Locate the cell with the specified text and output its [x, y] center coordinate. 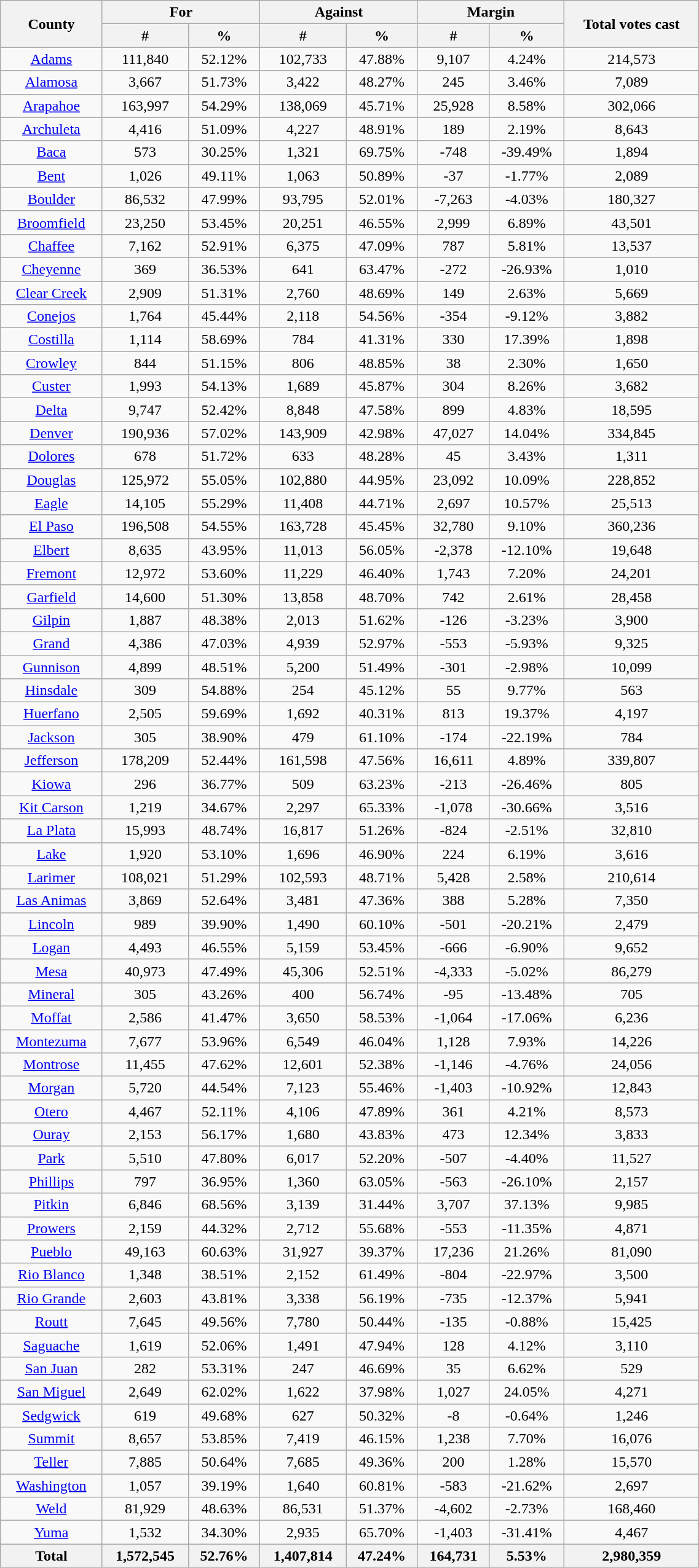
9,325 [632, 643]
La Plata [52, 831]
Summit [52, 1439]
-12.37% [527, 1298]
-22.19% [527, 737]
-6.90% [527, 947]
55.46% [382, 1088]
2,712 [303, 1228]
16,076 [632, 1439]
Grand [52, 643]
51.30% [224, 597]
-7,263 [454, 199]
48.51% [224, 667]
51.49% [382, 667]
41.31% [382, 340]
-135 [454, 1322]
43.81% [224, 1298]
2,297 [303, 807]
-2,378 [454, 550]
8,643 [632, 129]
7,677 [145, 1041]
7,780 [303, 1322]
53.60% [224, 573]
48.28% [382, 457]
-126 [454, 620]
Montezuma [52, 1041]
56.05% [382, 550]
47.24% [382, 1556]
3,616 [632, 854]
3.46% [527, 82]
Lincoln [52, 924]
36.77% [224, 784]
1,680 [303, 1135]
Pueblo [52, 1252]
1,360 [303, 1182]
2,999 [454, 222]
-804 [454, 1275]
48.91% [382, 129]
56.19% [382, 1298]
1,026 [145, 176]
641 [303, 269]
32,780 [454, 527]
47.99% [224, 199]
Broomfield [52, 222]
Elbert [52, 550]
-13.48% [527, 994]
3,516 [632, 807]
627 [303, 1415]
168,460 [632, 1509]
1,622 [303, 1392]
5,200 [303, 667]
11,229 [303, 573]
247 [303, 1368]
42.98% [382, 433]
224 [454, 854]
23,092 [454, 480]
47.49% [224, 971]
-2.73% [527, 1509]
Mineral [52, 994]
529 [632, 1368]
Sedgwick [52, 1415]
46.90% [382, 854]
52.97% [382, 643]
Jefferson [52, 761]
-26.93% [527, 269]
8,657 [145, 1439]
41.47% [224, 1017]
2.19% [527, 129]
-1,146 [454, 1065]
400 [303, 994]
69.75% [382, 152]
52.42% [224, 410]
60.63% [224, 1252]
161,598 [303, 761]
9,652 [632, 947]
49,163 [145, 1252]
282 [145, 1368]
Gunnison [52, 667]
479 [303, 737]
-563 [454, 1182]
3,422 [303, 82]
1,689 [303, 386]
51.37% [382, 1509]
8,573 [632, 1111]
54.55% [224, 527]
8,635 [145, 550]
5.53% [527, 1556]
1,640 [303, 1486]
45.44% [224, 316]
3,707 [454, 1205]
7,123 [303, 1088]
5,159 [303, 947]
-5.02% [527, 971]
48.27% [382, 82]
-174 [454, 737]
San Miguel [52, 1392]
844 [145, 363]
200 [454, 1462]
55 [454, 691]
32,810 [632, 831]
-39.49% [527, 152]
190,936 [145, 433]
-507 [454, 1158]
17,236 [454, 1252]
228,852 [632, 480]
Eagle [52, 503]
361 [454, 1111]
Pitkin [52, 1205]
Moffat [52, 1017]
Against [339, 12]
47.94% [382, 1345]
1,764 [145, 316]
4,939 [303, 643]
1,650 [632, 363]
54.56% [382, 316]
Hinsdale [52, 691]
58.69% [224, 340]
-22.97% [527, 1275]
742 [454, 597]
57.02% [224, 433]
54.29% [224, 106]
509 [303, 784]
39.19% [224, 1486]
County [52, 24]
-272 [454, 269]
Mesa [52, 971]
24.05% [527, 1392]
-4,602 [454, 1509]
3,338 [303, 1298]
9,985 [632, 1205]
47.36% [382, 901]
51.72% [224, 457]
-0.88% [527, 1322]
52.76% [224, 1556]
16,611 [454, 761]
52.06% [224, 1345]
360,236 [632, 527]
12,972 [145, 573]
-4.76% [527, 1065]
-26.10% [527, 1182]
11,013 [303, 550]
-824 [454, 831]
Rio Grande [52, 1298]
102,880 [303, 480]
309 [145, 691]
1,063 [303, 176]
18,595 [632, 410]
633 [303, 457]
51.31% [224, 293]
9,107 [454, 59]
163,728 [303, 527]
-748 [454, 152]
813 [454, 714]
52.11% [224, 1111]
Montrose [52, 1065]
For [181, 12]
63.05% [382, 1182]
2,909 [145, 293]
48.85% [382, 363]
40,973 [145, 971]
5,669 [632, 293]
787 [454, 246]
47,027 [454, 433]
1,027 [454, 1392]
45,306 [303, 971]
62.02% [224, 1392]
25,928 [454, 106]
334,845 [632, 433]
4.83% [527, 410]
108,021 [145, 877]
50.32% [382, 1415]
30.25% [224, 152]
-37 [454, 176]
12,601 [303, 1065]
388 [454, 901]
47.88% [382, 59]
102,593 [303, 877]
Alamosa [52, 82]
2.30% [527, 363]
3,481 [303, 901]
-5.93% [527, 643]
1,246 [632, 1415]
Gilpin [52, 620]
52.91% [224, 246]
86,531 [303, 1509]
47.09% [382, 246]
138,069 [303, 106]
9,747 [145, 410]
Dolores [52, 457]
50.89% [382, 176]
51.62% [382, 620]
6,375 [303, 246]
6,236 [632, 1017]
47.80% [224, 1158]
6,846 [145, 1205]
-354 [454, 316]
31,927 [303, 1252]
3,139 [303, 1205]
44.54% [224, 1088]
Otero [52, 1111]
38.51% [224, 1275]
128 [454, 1345]
Phillips [52, 1182]
Costilla [52, 340]
60.81% [382, 1486]
-21.62% [527, 1486]
4.24% [527, 59]
3,682 [632, 386]
San Juan [52, 1368]
Yuma [52, 1532]
86,532 [145, 199]
Washington [52, 1486]
178,209 [145, 761]
Kiowa [52, 784]
43.95% [224, 550]
5,720 [145, 1088]
2.63% [527, 293]
4,416 [145, 129]
Total votes cast [632, 24]
7,419 [303, 1439]
4,106 [303, 1111]
4,899 [145, 667]
39.90% [224, 924]
149 [454, 293]
48.70% [382, 597]
Fremont [52, 573]
2,935 [303, 1532]
51.29% [224, 877]
48.63% [224, 1509]
5.28% [527, 901]
49.36% [382, 1462]
12,843 [632, 1088]
4,871 [632, 1228]
2,159 [145, 1228]
51.15% [224, 363]
4,271 [632, 1392]
37.13% [527, 1205]
3,882 [632, 316]
210,614 [632, 877]
46.15% [382, 1439]
14,226 [632, 1041]
989 [145, 924]
56.17% [224, 1135]
-20.21% [527, 924]
9.10% [527, 527]
1,532 [145, 1532]
48.69% [382, 293]
52.20% [382, 1158]
Denver [52, 433]
81,090 [632, 1252]
2,479 [632, 924]
58.53% [382, 1017]
48.38% [224, 620]
245 [454, 82]
Ouray [52, 1135]
2,118 [303, 316]
Total [52, 1556]
47.58% [382, 410]
10,099 [632, 667]
302,066 [632, 106]
Delta [52, 410]
2,980,359 [632, 1556]
1,321 [303, 152]
1,057 [145, 1486]
54.88% [224, 691]
44.71% [382, 503]
Logan [52, 947]
Boulder [52, 199]
-4.03% [527, 199]
4,386 [145, 643]
Adams [52, 59]
2,157 [632, 1182]
1,348 [145, 1275]
1.28% [527, 1462]
11,455 [145, 1065]
46.04% [382, 1041]
3,667 [145, 82]
339,807 [632, 761]
7,685 [303, 1462]
45 [454, 457]
7,645 [145, 1322]
1,692 [303, 714]
-1.77% [527, 176]
619 [145, 1415]
34.67% [224, 807]
44.95% [382, 480]
3,110 [632, 1345]
43.26% [224, 994]
3,650 [303, 1017]
-31.41% [527, 1532]
806 [303, 363]
2,013 [303, 620]
52.01% [382, 199]
38 [454, 363]
48.74% [224, 831]
68.56% [224, 1205]
14,600 [145, 597]
1,920 [145, 854]
24,201 [632, 573]
Archuleta [52, 129]
8.26% [527, 386]
45.45% [382, 527]
1,696 [303, 854]
111,840 [145, 59]
1,491 [303, 1345]
86,279 [632, 971]
3,500 [632, 1275]
2,089 [632, 176]
51.73% [224, 82]
1,619 [145, 1345]
Morgan [52, 1088]
1,894 [632, 152]
17.39% [527, 340]
25,513 [632, 503]
21.26% [527, 1252]
28,458 [632, 597]
Saguache [52, 1345]
7.20% [527, 573]
2,505 [145, 714]
7,885 [145, 1462]
Garfield [52, 597]
52.44% [224, 761]
1,010 [632, 269]
53.85% [224, 1439]
-4.40% [527, 1158]
52.64% [224, 901]
Margin [491, 12]
5.81% [527, 246]
163,997 [145, 106]
1,238 [454, 1439]
15,570 [632, 1462]
47.56% [382, 761]
2,603 [145, 1298]
7,162 [145, 246]
1,490 [303, 924]
805 [632, 784]
15,425 [632, 1322]
44.32% [224, 1228]
31.44% [382, 1205]
2.61% [527, 597]
11,408 [303, 503]
1,128 [454, 1041]
51.26% [382, 831]
-501 [454, 924]
48.71% [382, 877]
Arapahoe [52, 106]
304 [454, 386]
61.10% [382, 737]
63.47% [382, 269]
2,649 [145, 1392]
59.69% [224, 714]
-213 [454, 784]
Jackson [52, 737]
53.31% [224, 1368]
El Paso [52, 527]
Las Animas [52, 901]
51.09% [224, 129]
49.11% [224, 176]
55.29% [224, 503]
180,327 [632, 199]
573 [145, 152]
5,510 [145, 1158]
143,909 [303, 433]
24,056 [632, 1065]
-735 [454, 1298]
43.83% [382, 1135]
2.58% [527, 877]
6.89% [527, 222]
705 [632, 994]
50.64% [224, 1462]
93,795 [303, 199]
Huerfano [52, 714]
4,227 [303, 129]
36.53% [224, 269]
81,929 [145, 1509]
-12.10% [527, 550]
164,731 [454, 1556]
-0.64% [527, 1415]
7.93% [527, 1041]
189 [454, 129]
4,197 [632, 714]
11,527 [632, 1158]
2,152 [303, 1275]
47.89% [382, 1111]
-583 [454, 1486]
52.12% [224, 59]
46.69% [382, 1368]
-30.66% [527, 807]
8.58% [527, 106]
52.38% [382, 1065]
1,898 [632, 340]
38.90% [224, 737]
330 [454, 340]
Teller [52, 1462]
Park [52, 1158]
47.62% [224, 1065]
Larimer [52, 877]
Chaffee [52, 246]
Kit Carson [52, 807]
6,017 [303, 1158]
55.05% [224, 480]
63.23% [382, 784]
47.03% [224, 643]
Custer [52, 386]
-26.46% [527, 784]
125,972 [145, 480]
-95 [454, 994]
1,219 [145, 807]
-3.23% [527, 620]
Crowley [52, 363]
3,900 [632, 620]
-11.35% [527, 1228]
-9.12% [527, 316]
102,733 [303, 59]
Routt [52, 1322]
20,251 [303, 222]
49.56% [224, 1322]
53.96% [224, 1041]
65.70% [382, 1532]
53.10% [224, 854]
Baca [52, 152]
-10.92% [527, 1088]
1,887 [145, 620]
Lake [52, 854]
Douglas [52, 480]
254 [303, 691]
49.68% [224, 1415]
45.87% [382, 386]
4.12% [527, 1345]
7,350 [632, 901]
45.12% [382, 691]
Prowers [52, 1228]
473 [454, 1135]
40.31% [382, 714]
3.43% [527, 457]
369 [145, 269]
14.04% [527, 433]
12.34% [527, 1135]
296 [145, 784]
60.10% [382, 924]
4,493 [145, 947]
6.19% [527, 854]
3,833 [632, 1135]
34.30% [224, 1532]
Clear Creek [52, 293]
-8 [454, 1415]
9.77% [527, 691]
1,743 [454, 573]
36.95% [224, 1182]
4.89% [527, 761]
37.98% [382, 1392]
Bent [52, 176]
5,941 [632, 1298]
2,153 [145, 1135]
1,993 [145, 386]
1,311 [632, 457]
35 [454, 1368]
52.51% [382, 971]
43,501 [632, 222]
13,537 [632, 246]
Conejos [52, 316]
Rio Blanco [52, 1275]
-666 [454, 947]
1,572,545 [145, 1556]
65.33% [382, 807]
-17.06% [527, 1017]
55.68% [382, 1228]
678 [145, 457]
-1,064 [454, 1017]
196,508 [145, 527]
-301 [454, 667]
4.21% [527, 1111]
-2.98% [527, 667]
1,407,814 [303, 1556]
1,114 [145, 340]
563 [632, 691]
16,817 [303, 831]
14,105 [145, 503]
10.09% [527, 480]
797 [145, 1182]
Cheyenne [52, 269]
8,848 [303, 410]
-4,333 [454, 971]
15,993 [145, 831]
46.40% [382, 573]
39.37% [382, 1252]
45.71% [382, 106]
56.74% [382, 994]
-1,078 [454, 807]
61.49% [382, 1275]
2,760 [303, 293]
13,858 [303, 597]
Weld [52, 1509]
2,586 [145, 1017]
54.13% [224, 386]
10.57% [527, 503]
19,648 [632, 550]
5,428 [454, 877]
3,869 [145, 901]
7,089 [632, 82]
23,250 [145, 222]
19.37% [527, 714]
50.44% [382, 1322]
214,573 [632, 59]
6.62% [527, 1368]
-2.51% [527, 831]
6,549 [303, 1041]
899 [454, 410]
7.70% [527, 1439]
